Scan for the cell matching the given text and deliver its (X, Y) coordinate at center. 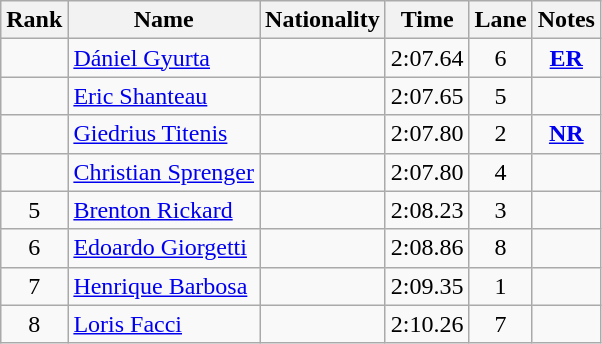
2 (500, 134)
Eric Shanteau (164, 96)
2:07.65 (427, 96)
Giedrius Titenis (164, 134)
Brenton Rickard (164, 210)
Time (427, 20)
2:09.35 (427, 286)
Name (164, 20)
Dániel Gyurta (164, 58)
4 (500, 172)
2:10.26 (427, 324)
Lane (500, 20)
Notes (566, 20)
Loris Facci (164, 324)
3 (500, 210)
2:08.23 (427, 210)
Rank (34, 20)
Edoardo Giorgetti (164, 248)
Henrique Barbosa (164, 286)
1 (500, 286)
Christian Sprenger (164, 172)
2:07.64 (427, 58)
Nationality (323, 20)
ER (566, 58)
2:08.86 (427, 248)
NR (566, 134)
